Identify which cell holds the provided text, then report its (x, y) central coordinate. 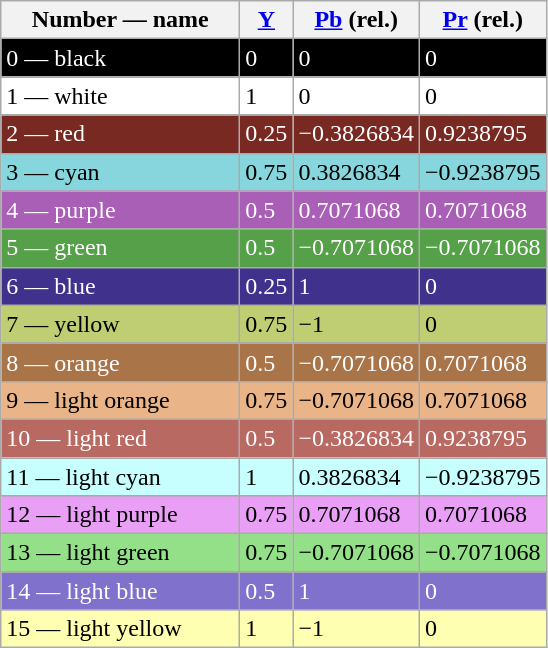
14 — light blue (120, 591)
6 — blue (120, 286)
15 — light yellow (120, 629)
0 — black (120, 58)
5 — green (120, 248)
Pr (rel.) (482, 20)
7 — yellow (120, 324)
4 — purple (120, 210)
8 — orange (120, 362)
Pb (rel.) (356, 20)
2 — red (120, 134)
11 — light cyan (120, 477)
12 — light purple (120, 515)
9 — light orange (120, 400)
1 — white (120, 96)
Number — name (120, 20)
13 — light green (120, 553)
3 — cyan (120, 172)
Y (266, 20)
10 — light red (120, 438)
